Detect which cell encompasses the target text, then output its [x, y] center coordinate. 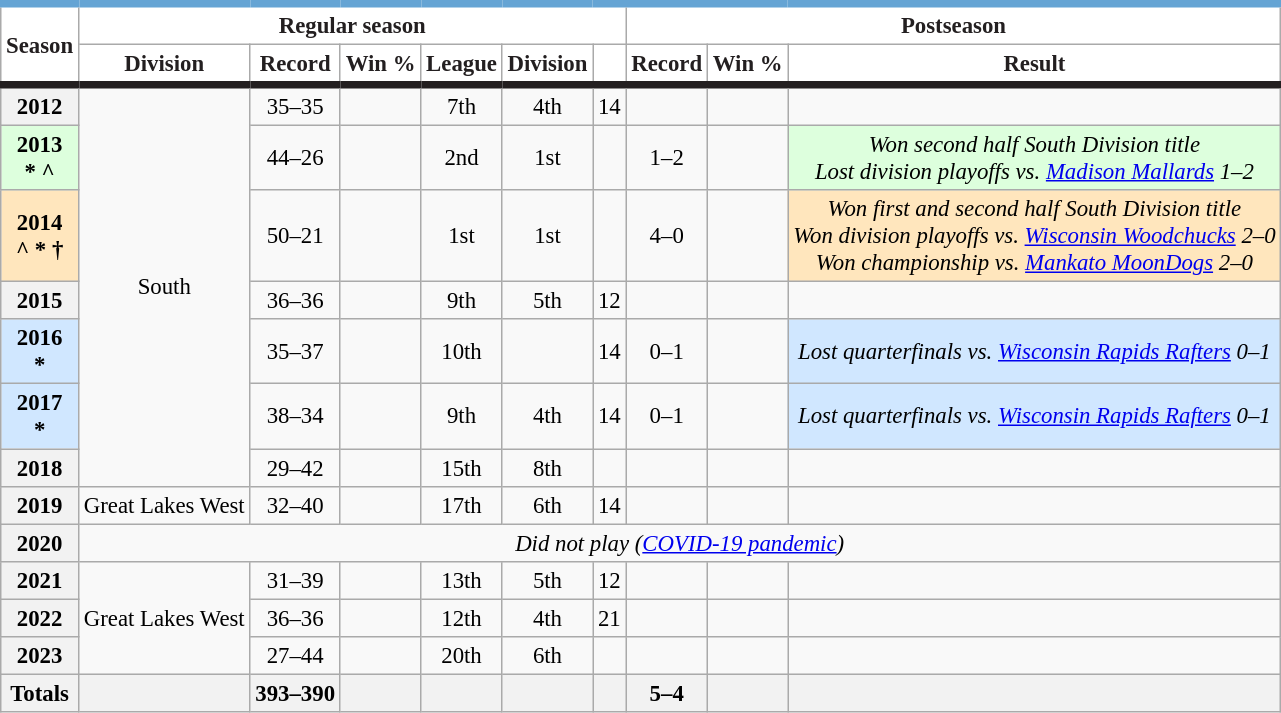
Totals [40, 693]
League [462, 66]
2014^ * † [40, 236]
Postseason [954, 24]
2019 [40, 505]
44–26 [295, 158]
17th [462, 505]
29–42 [295, 468]
10th [462, 352]
13th [462, 580]
2020 [40, 543]
8th [547, 468]
2016* [40, 352]
15th [462, 468]
4–0 [666, 236]
Result [1034, 66]
393–390 [295, 693]
50–21 [295, 236]
38–34 [295, 416]
7th [462, 106]
21 [610, 618]
20th [462, 656]
Regular season [352, 24]
Won first and second half South Division titleWon division playoffs vs. Wisconsin Woodchucks 2–0Won championship vs. Mankato MoonDogs 2–0 [1034, 236]
35–37 [295, 352]
2018 [40, 468]
5–4 [666, 693]
Won second half South Division titleLost division playoffs vs. Madison Mallards 1–2 [1034, 158]
2023 [40, 656]
2013* ^ [40, 158]
35–35 [295, 106]
2021 [40, 580]
2012 [40, 106]
2015 [40, 301]
12th [462, 618]
Season [40, 44]
2017* [40, 416]
South [164, 286]
32–40 [295, 505]
Did not play (COVID-19 pandemic) [679, 543]
2nd [462, 158]
31–39 [295, 580]
1–2 [666, 158]
2022 [40, 618]
27–44 [295, 656]
